Return the (X, Y) coordinate for the center point of the cell that contains the specified text.  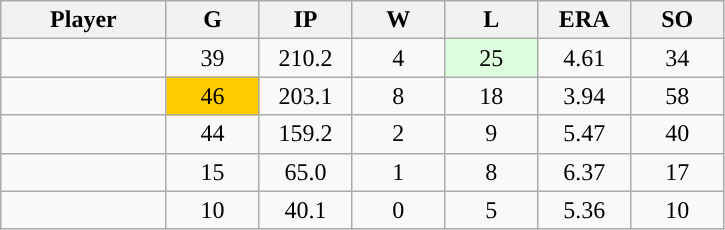
40 (678, 134)
9 (492, 134)
IP (306, 20)
SO (678, 20)
1 (398, 172)
58 (678, 96)
159.2 (306, 134)
15 (212, 172)
6.37 (584, 172)
L (492, 20)
203.1 (306, 96)
W (398, 20)
5.36 (584, 210)
Player (84, 20)
17 (678, 172)
25 (492, 58)
G (212, 20)
5.47 (584, 134)
210.2 (306, 58)
18 (492, 96)
5 (492, 210)
4 (398, 58)
34 (678, 58)
44 (212, 134)
3.94 (584, 96)
0 (398, 210)
4.61 (584, 58)
46 (212, 96)
39 (212, 58)
40.1 (306, 210)
ERA (584, 20)
2 (398, 134)
65.0 (306, 172)
